Scan for the cell matching the given text and deliver its [x, y] coordinate at center. 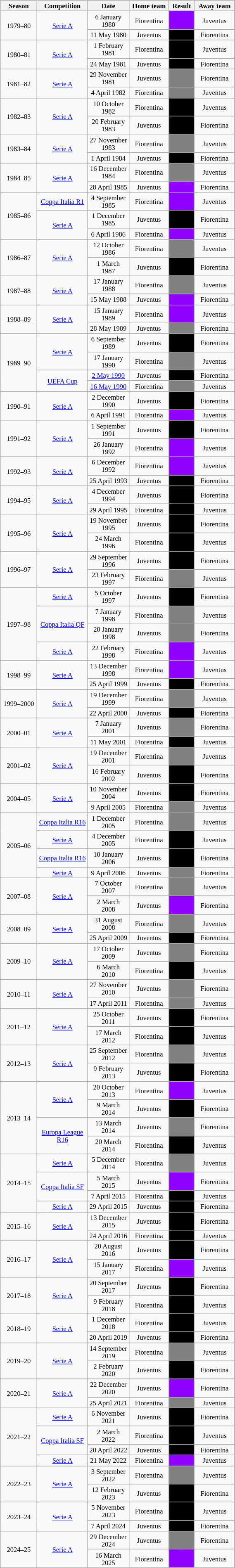
5 November 2023 [108, 1511]
16 February 2002 [108, 775]
1988–89 [19, 319]
25 April 2021 [108, 1402]
2017–18 [19, 1296]
11 May 2001 [108, 742]
20 October 2013 [108, 1090]
19 December 1999 [108, 699]
7 April 2015 [108, 1196]
19 November 1995 [108, 524]
15 May 1988 [108, 299]
1 September 1991 [108, 429]
6 April 1991 [108, 415]
2019–20 [19, 1361]
Coppa Italia R1 [62, 201]
1996–97 [19, 569]
20 March 2014 [108, 1145]
5 December 2014 [108, 1163]
2 March 2008 [108, 905]
25 April 1999 [108, 684]
2016–17 [19, 1259]
16 March 2025 [108, 1559]
2008–09 [19, 928]
UEFA Cup [62, 381]
2013–14 [19, 1118]
29 April 1995 [108, 509]
Away team [215, 6]
2023–24 [19, 1517]
1980–81 [19, 54]
20 September 2017 [108, 1286]
1990–91 [19, 406]
7 January 1998 [108, 615]
12 February 2023 [108, 1493]
2011–12 [19, 1027]
2 December 1990 [108, 400]
24 May 1981 [108, 64]
26 January 1992 [108, 448]
6 April 1986 [108, 234]
2005–06 [19, 845]
Competition [62, 6]
29 November 1981 [108, 78]
2007–08 [19, 896]
1991–92 [19, 438]
1 February 1981 [108, 49]
29 December 2024 [108, 1540]
31 August 2008 [108, 923]
20 April 2022 [108, 1450]
1999–2000 [19, 704]
1981–82 [19, 83]
1979–80 [19, 26]
20 February 1983 [108, 125]
1 December 2018 [108, 1323]
2001–02 [19, 765]
22 December 2020 [108, 1388]
2 March 2022 [108, 1435]
1983–84 [19, 149]
9 April 2005 [108, 807]
2018–19 [19, 1328]
2020–21 [19, 1393]
6 January 1980 [108, 20]
13 December 2015 [108, 1221]
20 January 1998 [108, 633]
22 April 2000 [108, 713]
4 April 1982 [108, 92]
1994–95 [19, 500]
19 December 2001 [108, 756]
22 February 1998 [108, 651]
28 May 1989 [108, 328]
6 September 1989 [108, 343]
2015–16 [19, 1227]
1987–88 [19, 290]
7 October 2007 [108, 887]
6 December 1992 [108, 466]
3 September 2022 [108, 1475]
1998–99 [19, 675]
2024–25 [19, 1549]
Result [182, 6]
1985–86 [19, 216]
27 November 1983 [108, 143]
16 May 1990 [108, 386]
7 January 2001 [108, 727]
21 May 2022 [108, 1460]
10 November 2004 [108, 793]
1997–98 [19, 624]
20 April 2019 [108, 1337]
17 April 2011 [108, 1003]
9 February 2013 [108, 1072]
1989–90 [19, 362]
15 January 1989 [108, 314]
9 March 2014 [108, 1108]
24 March 1996 [108, 542]
25 September 2012 [108, 1054]
14 September 2019 [108, 1352]
Season [19, 6]
13 March 2014 [108, 1127]
11 May 1980 [108, 35]
10 October 1982 [108, 107]
16 December 1984 [108, 172]
1 March 1987 [108, 267]
27 November 2010 [108, 989]
1 April 1984 [108, 158]
29 April 2015 [108, 1206]
2014–15 [19, 1183]
24 April 2016 [108, 1236]
17 January 1988 [108, 285]
2 February 2020 [108, 1370]
2000–01 [19, 733]
13 December 1998 [108, 669]
5 March 2015 [108, 1181]
17 March 2012 [108, 1036]
1 December 2005 [108, 822]
5 October 1997 [108, 597]
4 September 1985 [108, 201]
Home team [149, 6]
2022–23 [19, 1484]
1986–87 [19, 258]
6 November 2021 [108, 1417]
2009–10 [19, 961]
9 April 2006 [108, 872]
25 October 2011 [108, 1018]
1 December 1985 [108, 220]
12 October 1986 [108, 249]
25 April 1993 [108, 481]
1995–96 [19, 533]
6 March 2010 [108, 971]
2012–13 [19, 1063]
29 September 1996 [108, 560]
23 February 1997 [108, 578]
10 January 2006 [108, 858]
7 April 2024 [108, 1526]
1982–83 [19, 116]
1984–85 [19, 178]
2010–11 [19, 994]
Date [108, 6]
25 April 2009 [108, 938]
2004–05 [19, 798]
Europa League R16 [62, 1136]
20 August 2016 [108, 1250]
Coppa Italia QF [62, 624]
15 January 2017 [108, 1268]
1992–93 [19, 471]
2021–22 [19, 1437]
4 December 2005 [108, 840]
4 December 1994 [108, 495]
28 April 1985 [108, 187]
9 February 2018 [108, 1305]
17 October 2009 [108, 952]
17 January 1990 [108, 361]
2 May 1990 [108, 375]
